For the text-containing cell, return its midpoint in [X, Y] coordinate format. 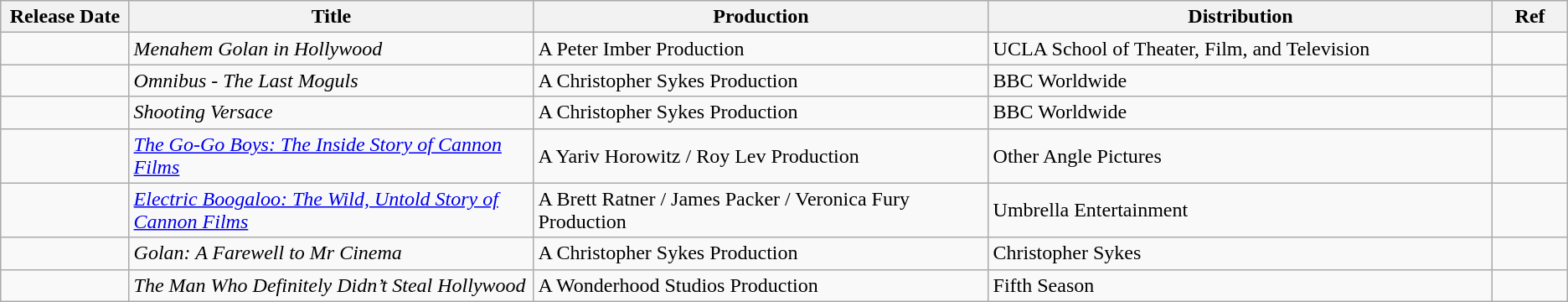
Omnibus - The Last Moguls [332, 81]
Menahem Golan in Hollywood [332, 49]
Fifth Season [1240, 285]
Golan: A Farewell to Mr Cinema [332, 253]
Ref [1529, 17]
A Brett Ratner / James Packer / Veronica Fury Production [761, 210]
Christopher Sykes [1240, 253]
A Wonderhood Studios Production [761, 285]
Shooting Versace [332, 112]
Other Angle Pictures [1240, 156]
Release Date [65, 17]
The Man Who Definitely Didn’t Steal Hollywood [332, 285]
The Go-Go Boys: The Inside Story of Cannon Films [332, 156]
A Yariv Horowitz / Roy Lev Production [761, 156]
A Peter Imber Production [761, 49]
Distribution [1240, 17]
Title [332, 17]
Production [761, 17]
UCLA School of Theater, Film, and Television [1240, 49]
Electric Boogaloo: The Wild, Untold Story of Cannon Films [332, 210]
Umbrella Entertainment [1240, 210]
